Scan for the cell matching the given text and deliver its (X, Y) coordinate at center. 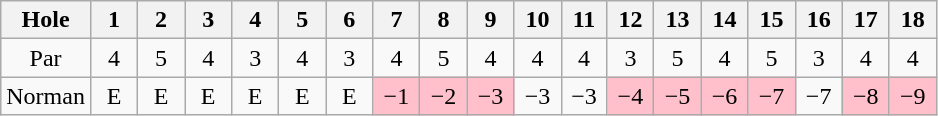
11 (584, 20)
1 (114, 20)
14 (724, 20)
−9 (912, 96)
Hole (46, 20)
−1 (396, 96)
17 (866, 20)
2 (162, 20)
10 (538, 20)
−8 (866, 96)
−2 (444, 96)
Par (46, 58)
9 (490, 20)
−6 (724, 96)
Norman (46, 96)
8 (444, 20)
18 (912, 20)
6 (350, 20)
12 (630, 20)
7 (396, 20)
−5 (678, 96)
16 (818, 20)
−4 (630, 96)
15 (772, 20)
13 (678, 20)
